Identify which cell holds the provided text, then report its (X, Y) central coordinate. 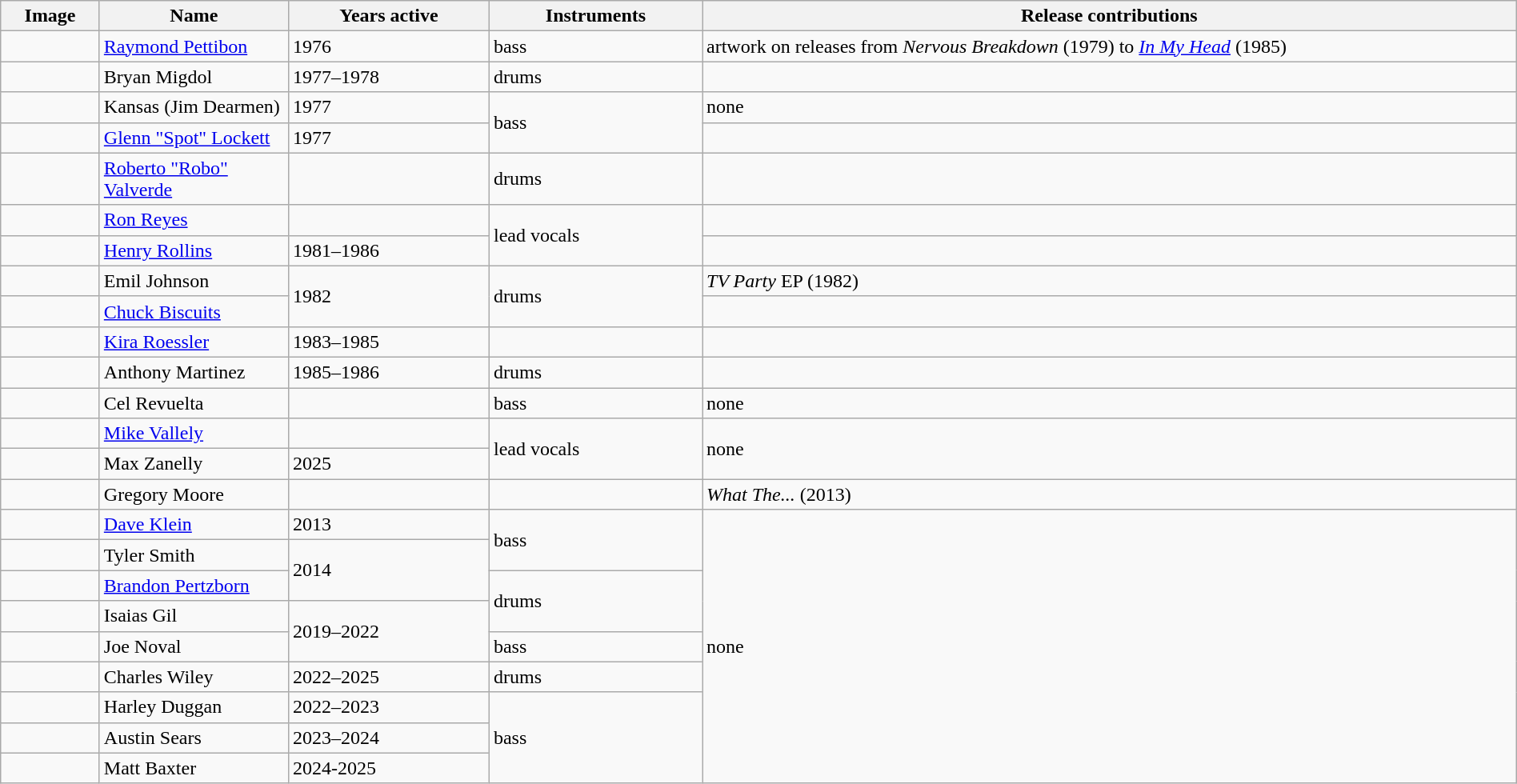
2024-2025 (389, 768)
Emil Johnson (194, 281)
2014 (389, 570)
Image (50, 16)
Cel Revuelta (194, 402)
1985–1986 (389, 372)
Charles Wiley (194, 677)
2013 (389, 525)
artwork on releases from Nervous Breakdown (1979) to In My Head (1985) (1110, 46)
Name (194, 16)
1981–1986 (389, 250)
What The... (2013) (1110, 494)
Instruments (595, 16)
Max Zanelly (194, 464)
1983–1985 (389, 342)
Glenn "Spot" Lockett (194, 138)
Years active (389, 16)
Release contributions (1110, 16)
Brandon Pertzborn (194, 586)
Austin Sears (194, 738)
Gregory Moore (194, 494)
Raymond Pettibon (194, 46)
Joe Noval (194, 646)
TV Party EP (1982) (1110, 281)
Isaias Gil (194, 616)
Henry Rollins (194, 250)
Chuck Biscuits (194, 311)
2023–2024 (389, 738)
Bryan Migdol (194, 77)
2022–2025 (389, 677)
Kira Roessler (194, 342)
2025 (389, 464)
1976 (389, 46)
Mike Vallely (194, 434)
2022–2023 (389, 707)
1977–1978 (389, 77)
2019–2022 (389, 631)
Harley Duggan (194, 707)
Roberto "Robo" Valverde (194, 179)
Ron Reyes (194, 220)
Matt Baxter (194, 768)
Kansas (Jim Dearmen) (194, 107)
Tyler Smith (194, 555)
Anthony Martinez (194, 372)
Dave Klein (194, 525)
1982 (389, 296)
